Capture the cell that displays the provided text and extract its (X, Y) central coordinate. 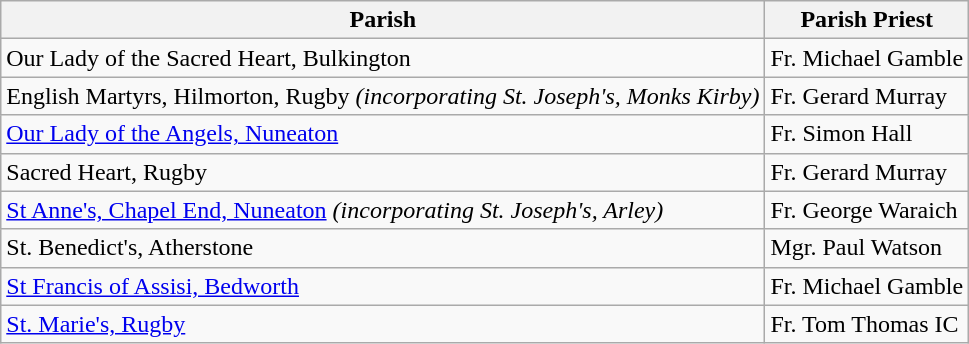
Fr. Tom Thomas IC (867, 324)
Parish Priest (867, 20)
English Martyrs, Hilmorton, Rugby (incorporating St. Joseph's, Monks Kirby) (383, 96)
Mgr. Paul Watson (867, 248)
St Anne's, Chapel End, Nuneaton (incorporating St. Joseph's, Arley) (383, 210)
Our Lady of the Angels, Nuneaton (383, 134)
Fr. George Waraich (867, 210)
Parish (383, 20)
Sacred Heart, Rugby (383, 172)
St. Benedict's, Atherstone (383, 248)
St Francis of Assisi, Bedworth (383, 286)
Our Lady of the Sacred Heart, Bulkington (383, 58)
Fr. Simon Hall (867, 134)
St. Marie's, Rugby (383, 324)
